For the text-containing cell, return its midpoint in (x, y) coordinate format. 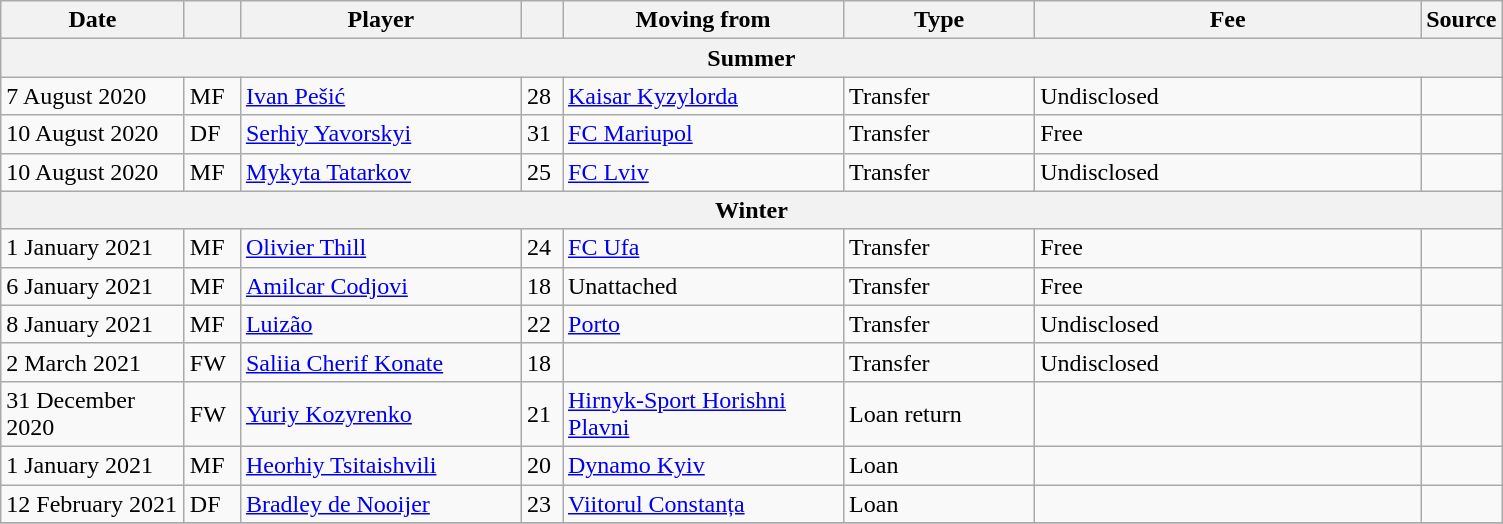
12 February 2021 (93, 503)
Loan return (940, 414)
7 August 2020 (93, 96)
Source (1462, 20)
31 (542, 134)
Olivier Thill (380, 248)
FC Ufa (702, 248)
Winter (752, 210)
Player (380, 20)
Mykyta Tatarkov (380, 172)
Viitorul Constanța (702, 503)
Yuriy Kozyrenko (380, 414)
Fee (1228, 20)
Dynamo Kyiv (702, 465)
Type (940, 20)
Moving from (702, 20)
8 January 2021 (93, 324)
23 (542, 503)
Bradley de Nooijer (380, 503)
2 March 2021 (93, 362)
Heorhiy Tsitaishvili (380, 465)
FC Mariupol (702, 134)
22 (542, 324)
Hirnyk-Sport Horishni Plavni (702, 414)
20 (542, 465)
Luizão (380, 324)
25 (542, 172)
Date (93, 20)
Amilcar Codjovi (380, 286)
Saliia Cherif Konate (380, 362)
31 December 2020 (93, 414)
6 January 2021 (93, 286)
28 (542, 96)
Kaisar Kyzylorda (702, 96)
FC Lviv (702, 172)
Ivan Pešić (380, 96)
Summer (752, 58)
21 (542, 414)
Unattached (702, 286)
24 (542, 248)
Porto (702, 324)
Serhiy Yavorskyi (380, 134)
